Pinpoint the cell where the given text exists, returning its (X, Y) midpoint coordinate. 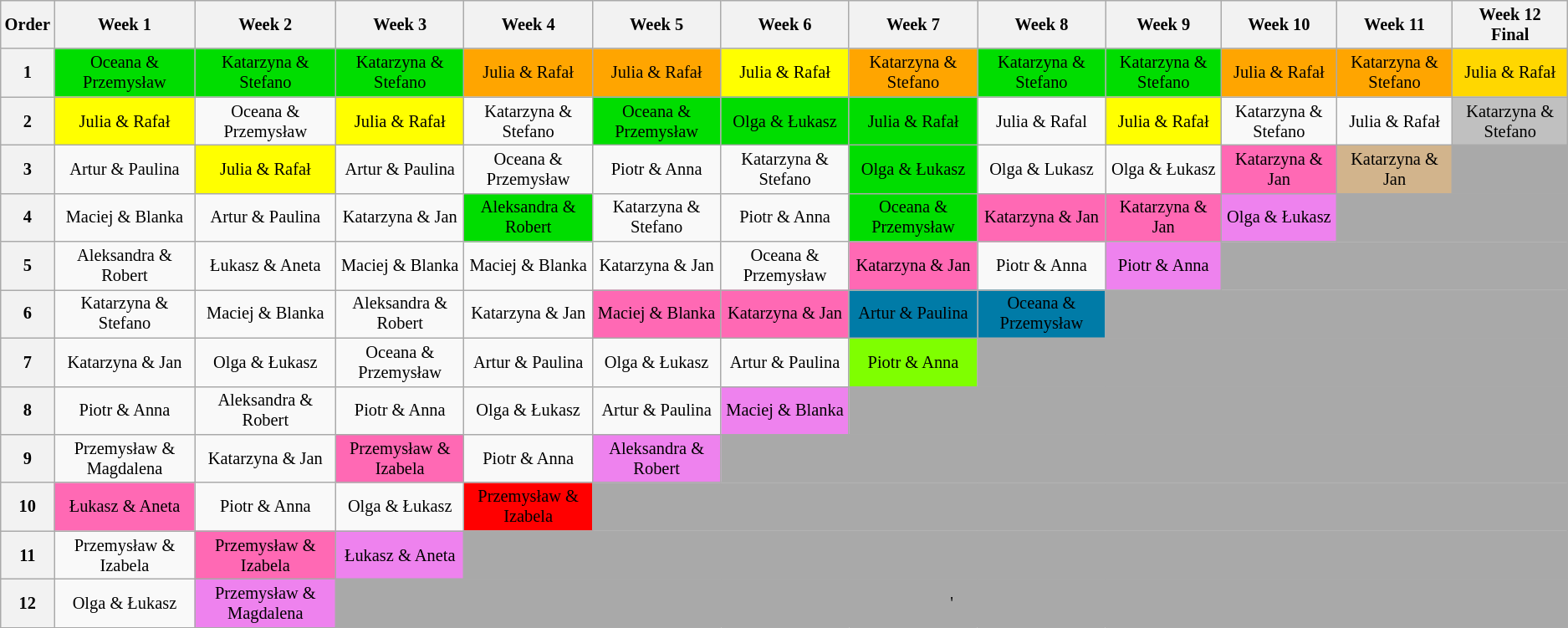
6 (28, 314)
Julia & Rafal (1042, 121)
Week 11 (1394, 24)
Week 4 (529, 24)
4 (28, 217)
Week 12Final (1510, 24)
8 (28, 411)
7 (28, 362)
10 (28, 507)
Order (28, 24)
Week 10 (1279, 24)
Week 2 (265, 24)
2 (28, 121)
Week 1 (125, 24)
Week 8 (1042, 24)
1 (28, 73)
Week 3 (400, 24)
12 (28, 603)
Olga & Lukasz (1042, 169)
Week 6 (784, 24)
11 (28, 555)
Week 5 (656, 24)
Week 9 (1163, 24)
9 (28, 458)
Week 7 (913, 24)
3 (28, 169)
' (952, 603)
5 (28, 266)
